Find where the given text appears and provide that cell's center as [x, y] coordinate. 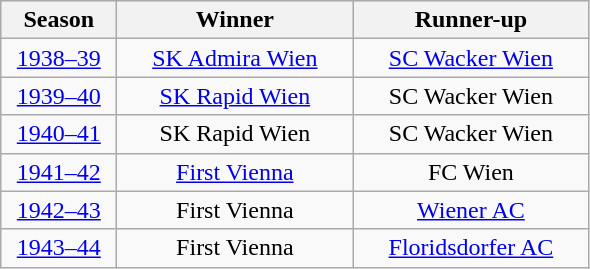
1938–39 [59, 58]
Season [59, 20]
Runner-up [471, 20]
1942–43 [59, 210]
Winner [235, 20]
1940–41 [59, 134]
Wiener AC [471, 210]
Floridsdorfer AC [471, 248]
FC Wien [471, 172]
1941–42 [59, 172]
1943–44 [59, 248]
1939–40 [59, 96]
SK Admira Wien [235, 58]
